Search for the cell housing the specified text and yield its (X, Y) center coordinate. 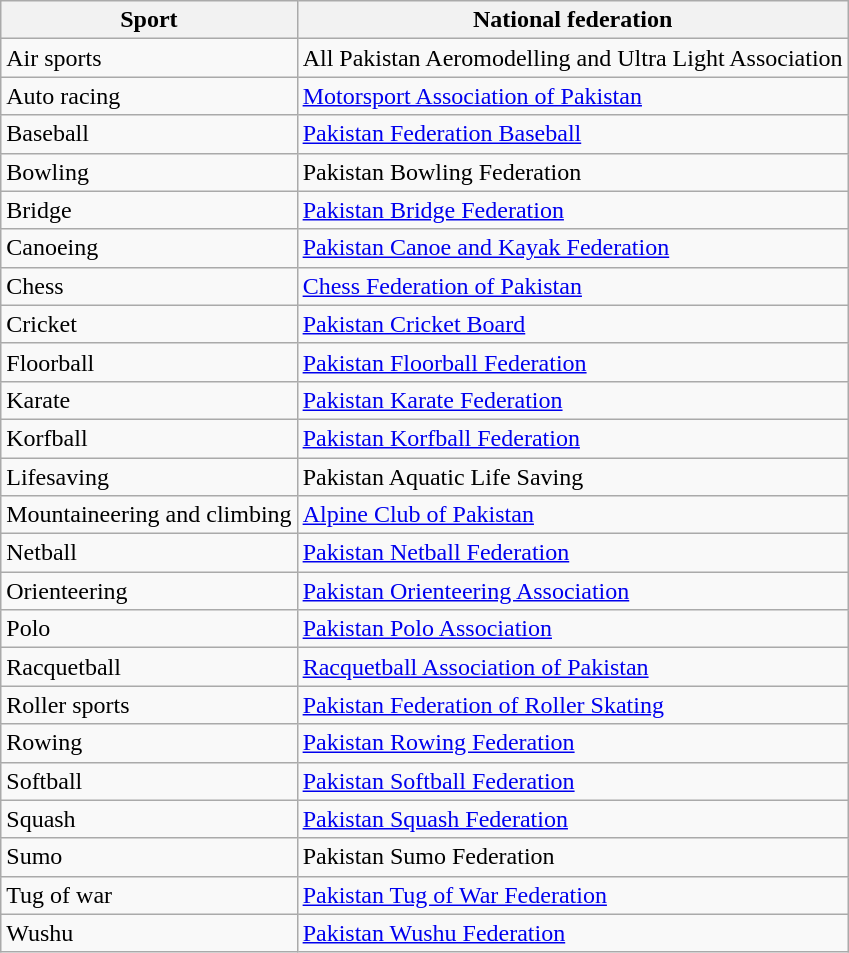
Karate (149, 400)
Lifesaving (149, 477)
Pakistan Tug of War Federation (572, 895)
Pakistan Federation Baseball (572, 134)
Pakistan Federation of Roller Skating (572, 705)
National federation (572, 20)
Squash (149, 819)
Baseball (149, 134)
Rowing (149, 743)
Cricket (149, 324)
All Pakistan Aeromodelling and Ultra Light Association (572, 58)
Pakistan Netball Federation (572, 553)
Pakistan Karate Federation (572, 400)
Bowling (149, 172)
Orienteering (149, 591)
Pakistan Polo Association (572, 629)
Racquetball (149, 667)
Mountaineering and climbing (149, 515)
Air sports (149, 58)
Pakistan Floorball Federation (572, 362)
Chess Federation of Pakistan (572, 286)
Pakistan Bridge Federation (572, 210)
Tug of war (149, 895)
Auto racing (149, 96)
Pakistan Canoe and Kayak Federation (572, 248)
Pakistan Orienteering Association (572, 591)
Polo (149, 629)
Pakistan Cricket Board (572, 324)
Pakistan Squash Federation (572, 819)
Wushu (149, 933)
Pakistan Softball Federation (572, 781)
Bridge (149, 210)
Canoeing (149, 248)
Roller sports (149, 705)
Pakistan Bowling Federation (572, 172)
Pakistan Wushu Federation (572, 933)
Pakistan Sumo Federation (572, 857)
Alpine Club of Pakistan (572, 515)
Floorball (149, 362)
Korfball (149, 438)
Sumo (149, 857)
Sport (149, 20)
Softball (149, 781)
Pakistan Rowing Federation (572, 743)
Netball (149, 553)
Racquetball Association of Pakistan (572, 667)
Pakistan Aquatic Life Saving (572, 477)
Chess (149, 286)
Pakistan Korfball Federation (572, 438)
Motorsport Association of Pakistan (572, 96)
